For the text-containing cell, return its midpoint in (x, y) coordinate format. 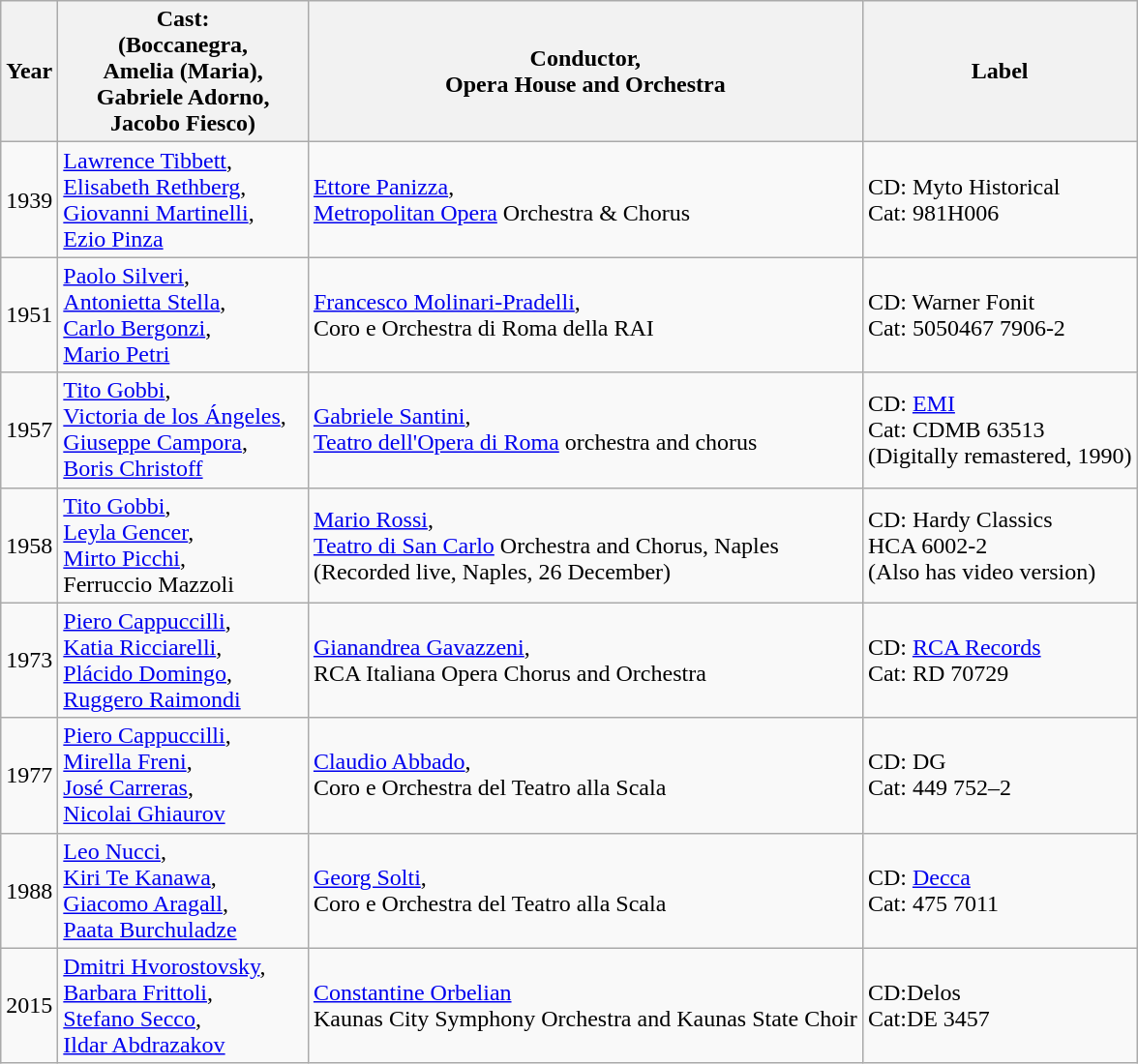
Gianandrea Gavazzeni,RCA Italiana Opera Chorus and Orchestra (584, 660)
CD: DGCat: 449 752–2 (1000, 776)
1958 (29, 546)
Label (1000, 72)
1957 (29, 429)
Claudio Abbado,Coro e Orchestra del Teatro alla Scala (584, 776)
1939 (29, 199)
Tito Gobbi,Leyla Gencer,Mirto Picchi,Ferruccio Mazzoli (184, 546)
2015 (29, 1006)
Paolo Silveri,Antonietta Stella,Carlo Bergonzi,Mario Petri (184, 315)
Cast:(Boccanegra,Amelia (Maria),Gabriele Adorno,Jacobo Fiesco) (184, 72)
Conductor,Opera House and Orchestra (584, 72)
CD: Warner FonitCat: 5050467 7906-2 (1000, 315)
Lawrence Tibbett,Elisabeth Rethberg,Giovanni Martinelli,Ezio Pinza (184, 199)
Ettore Panizza,Metropolitan Opera Orchestra & Chorus (584, 199)
Leo Nucci,Kiri Te Kanawa,Giacomo Aragall,Paata Burchuladze (184, 890)
Gabriele Santini,Teatro dell'Opera di Roma orchestra and chorus (584, 429)
Year (29, 72)
1977 (29, 776)
1951 (29, 315)
CD: Myto HistoricalCat: 981H006 (1000, 199)
Constantine OrbelianKaunas City Symphony Orchestra and Kaunas State Choir (584, 1006)
1988 (29, 890)
1973 (29, 660)
Piero Cappuccilli,Katia Ricciarelli,Plácido Domingo,Ruggero Raimondi (184, 660)
CD: Decca Cat: 475 7011 (1000, 890)
Tito Gobbi,Victoria de los Ángeles,Giuseppe Campora,Boris Christoff (184, 429)
Dmitri Hvorostovsky,Barbara Frittoli,Stefano Secco,Ildar Abdrazakov (184, 1006)
CD:DelosCat:DE 3457 (1000, 1006)
CD: EMICat: CDMB 63513(Digitally remastered, 1990) (1000, 429)
Mario Rossi,Teatro di San Carlo Orchestra and Chorus, Naples(Recorded live, Naples, 26 December) (584, 546)
CD: RCA RecordsCat: RD 70729 (1000, 660)
CD: Hardy ClassicsHCA 6002-2(Also has video version) (1000, 546)
Georg Solti,Coro e Orchestra del Teatro alla Scala (584, 890)
Francesco Molinari-Pradelli,Coro e Orchestra di Roma della RAI (584, 315)
Piero Cappuccilli,Mirella Freni,José Carreras,Nicolai Ghiaurov (184, 776)
